Identify which cell holds the provided text, then report its [X, Y] central coordinate. 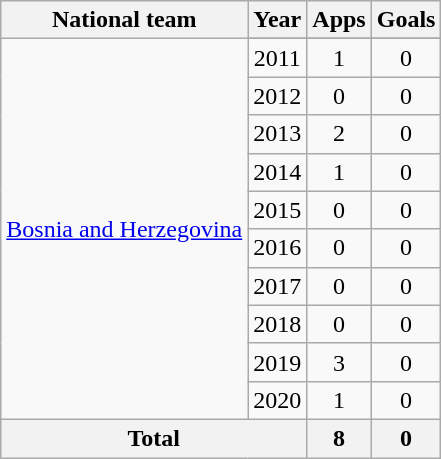
2011 [278, 58]
2012 [278, 96]
Goals [406, 20]
2013 [278, 134]
2017 [278, 286]
2019 [278, 362]
2015 [278, 210]
3 [339, 362]
2018 [278, 324]
Bosnia and Herzegovina [124, 230]
2016 [278, 248]
Total [154, 438]
Apps [339, 20]
Year [278, 20]
National team [124, 20]
8 [339, 438]
2014 [278, 172]
2 [339, 134]
2020 [278, 400]
